Find where the given text appears and provide that cell's center as [X, Y] coordinate. 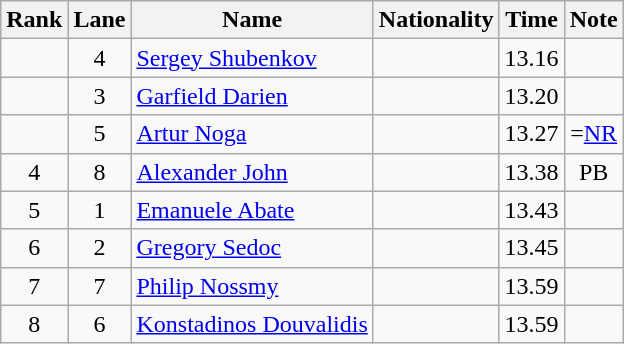
Nationality [436, 20]
Time [532, 20]
Gregory Sedoc [252, 248]
13.27 [532, 134]
=NR [594, 134]
Konstadinos Douvalidis [252, 324]
13.16 [532, 58]
Note [594, 20]
Artur Noga [252, 134]
13.45 [532, 248]
13.20 [532, 96]
3 [100, 96]
13.38 [532, 172]
Emanuele Abate [252, 210]
Garfield Darien [252, 96]
PB [594, 172]
13.43 [532, 210]
Alexander John [252, 172]
Lane [100, 20]
Philip Nossmy [252, 286]
Sergey Shubenkov [252, 58]
2 [100, 248]
Name [252, 20]
Rank [34, 20]
1 [100, 210]
